Pinpoint the cell where the given text exists, returning its [x, y] midpoint coordinate. 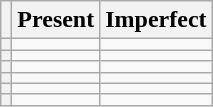
Present [56, 20]
Imperfect [156, 20]
